Capture the cell that displays the provided text and extract its (x, y) central coordinate. 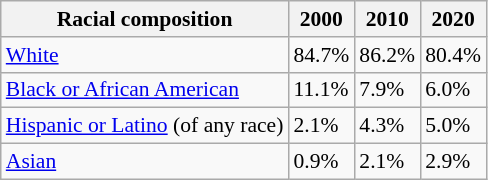
2000 (321, 19)
0.9% (321, 162)
11.1% (321, 90)
4.3% (387, 126)
Black or African American (145, 90)
86.2% (387, 55)
2020 (453, 19)
Asian (145, 162)
6.0% (453, 90)
80.4% (453, 55)
2.9% (453, 162)
7.9% (387, 90)
Racial composition (145, 19)
5.0% (453, 126)
White (145, 55)
84.7% (321, 55)
Hispanic or Latino (of any race) (145, 126)
2010 (387, 19)
